Return the (X, Y) coordinate for the center point of the cell that contains the specified text.  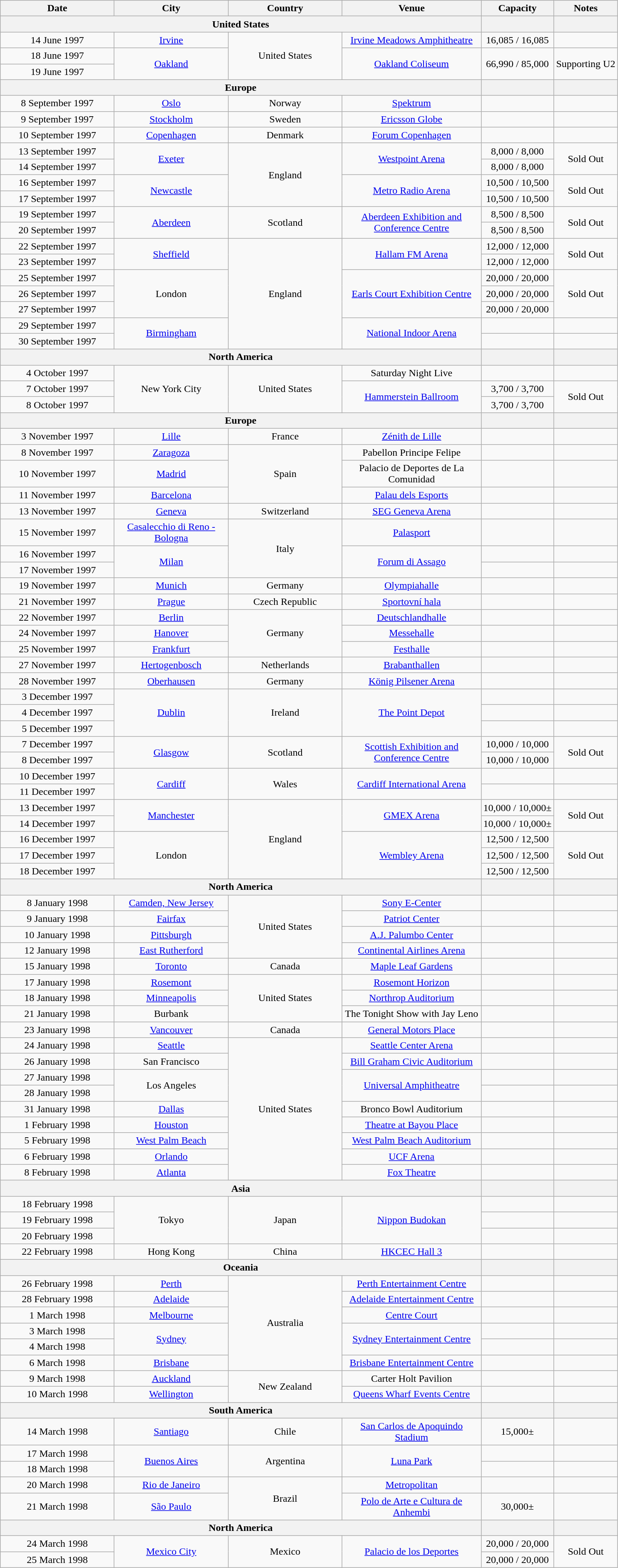
Date (57, 8)
18 March 1998 (57, 1469)
Czech Republic (285, 602)
5 December 1997 (57, 729)
20 September 1997 (57, 230)
Fox Theatre (411, 1172)
8 January 1998 (57, 903)
Dallas (171, 1109)
17 January 1998 (57, 982)
15 November 1997 (57, 532)
4 December 1997 (57, 712)
Centre Court (411, 1315)
Wales (285, 784)
8 October 1997 (57, 404)
14 March 1998 (57, 1431)
SEG Geneva Arena (411, 511)
Polo de Arte e Cultura de Anhembi (411, 1506)
4 October 1997 (57, 373)
Frankfurt (171, 649)
Milan (171, 562)
25 March 1998 (57, 1560)
France (285, 436)
Glasgow (171, 752)
Irvine (171, 40)
Minneapolis (171, 998)
Spektrum (411, 103)
Switzerland (285, 511)
National Indoor Arena (411, 333)
Netherlands (285, 665)
Copenhagen (171, 135)
Melbourne (171, 1315)
New Zealand (285, 1386)
23 September 1997 (57, 262)
Metro Radio Arena (411, 190)
10 January 1998 (57, 934)
São Paulo (171, 1506)
Aberdeen (171, 222)
Asia (241, 1188)
8 February 1998 (57, 1172)
Sportovní hala (411, 602)
Rio de Janeiro (171, 1485)
Messehalle (411, 633)
13 November 1997 (57, 511)
Stockholm (171, 119)
Argentina (285, 1461)
Sydney Entertainment Centre (411, 1339)
Casalecchio di Reno - Bologna (171, 532)
21 January 1998 (57, 1014)
Houston (171, 1125)
Hong Kong (171, 1252)
West Palm Beach Auditorium (411, 1141)
31 January 1998 (57, 1109)
18 January 1998 (57, 998)
13 December 1997 (57, 808)
19 June 1997 (57, 72)
Wembley Arena (411, 855)
Patriot Center (411, 919)
Barcelona (171, 495)
30 September 1997 (57, 341)
Atlanta (171, 1172)
Irvine Meadows Amphitheatre (411, 40)
Continental Airlines Arena (411, 950)
Camden, New Jersey (171, 903)
Forum Copenhagen (411, 135)
27 January 1998 (57, 1077)
Aberdeen Exhibition and Conference Centre (411, 222)
16 September 1997 (57, 182)
Bronco Bowl Auditorium (411, 1109)
The Tonight Show with Jay Leno (411, 1014)
18 June 1997 (57, 56)
Venue (411, 8)
Notes (586, 8)
West Palm Beach (171, 1141)
Munich (171, 586)
Birmingham (171, 333)
Luna Park (411, 1461)
Bill Graham Civic Auditorium (411, 1061)
Vancouver (171, 1030)
Mexico City (171, 1552)
22 February 1998 (57, 1252)
König Pilsener Arena (411, 681)
The Point Depot (411, 712)
Prague (171, 602)
Chile (285, 1431)
24 March 1998 (57, 1544)
19 September 1997 (57, 215)
Oslo (171, 103)
24 January 1998 (57, 1046)
City (171, 8)
Adelaide Entertainment Centre (411, 1299)
Los Angeles (171, 1085)
Cardiff (171, 784)
16,085 / 16,085 (517, 40)
UCF Arena (411, 1156)
21 March 1998 (57, 1506)
Perth (171, 1283)
General Motors Place (411, 1030)
Deutschlandhalle (411, 617)
Metropolitan (411, 1485)
1 March 1998 (57, 1315)
Tokyo (171, 1220)
15 January 1998 (57, 966)
Olympiahalle (411, 586)
Palacio de los Deportes (411, 1552)
Sydney (171, 1339)
East Rutherford (171, 950)
Ericsson Globe (411, 119)
Cardiff International Arena (411, 784)
Oakland Coliseum (411, 64)
Lille (171, 436)
Italy (285, 548)
Rosemont Horizon (411, 982)
Carter Holt Pavilion (411, 1378)
Oakland (171, 64)
Exeter (171, 159)
Capacity (517, 8)
15,000± (517, 1431)
Theatre at Bayou Place (411, 1125)
San Francisco (171, 1061)
8 September 1997 (57, 103)
27 November 1997 (57, 665)
Newcastle (171, 190)
Dublin (171, 712)
Palacio de Deportes de La Comunidad (411, 474)
Madrid (171, 474)
13 September 1997 (57, 151)
Maple Leaf Gardens (411, 966)
China (285, 1252)
Manchester (171, 816)
Zaragoza (171, 452)
8 November 1997 (57, 452)
4 March 1998 (57, 1347)
21 November 1997 (57, 602)
6 February 1998 (57, 1156)
26 September 1997 (57, 294)
10 November 1997 (57, 474)
28 November 1997 (57, 681)
20 March 1998 (57, 1485)
Supporting U2 (586, 64)
Brisbane (171, 1363)
3 March 1998 (57, 1331)
New York City (171, 389)
Nippon Budokan (411, 1220)
Festhalle (411, 649)
25 November 1997 (57, 649)
Denmark (285, 135)
20 February 1998 (57, 1236)
Burbank (171, 1014)
Mexico (285, 1552)
Japan (285, 1220)
HKCEC Hall 3 (411, 1252)
Oceania (241, 1268)
Hammerstein Ballroom (411, 397)
17 December 1997 (57, 855)
9 January 1998 (57, 919)
Adelaide (171, 1299)
Brabanthallen (411, 665)
Northrop Auditorium (411, 998)
Universal Amphitheatre (411, 1085)
66,990 / 85,000 (517, 64)
Saturday Night Live (411, 373)
18 December 1997 (57, 871)
Auckland (171, 1378)
11 November 1997 (57, 495)
10 December 1997 (57, 776)
Geneva (171, 511)
1 February 1998 (57, 1125)
11 December 1997 (57, 792)
Rosemont (171, 982)
17 November 1997 (57, 570)
28 January 1998 (57, 1093)
Berlin (171, 617)
28 February 1998 (57, 1299)
Seattle Center Arena (411, 1046)
14 December 1997 (57, 824)
Palasport (411, 532)
San Carlos de Apoquindo Stadium (411, 1431)
Hanover (171, 633)
Sheffield (171, 254)
3 November 1997 (57, 436)
Earls Court Exhibition Centre (411, 294)
Toronto (171, 966)
18 February 1998 (57, 1204)
7 October 1997 (57, 389)
30,000± (517, 1506)
19 November 1997 (57, 586)
17 September 1997 (57, 199)
26 February 1998 (57, 1283)
Pittsburgh (171, 934)
Perth Entertainment Centre (411, 1283)
Scottish Exhibition and Conference Centre (411, 752)
10 September 1997 (57, 135)
16 December 1997 (57, 839)
6 March 1998 (57, 1363)
27 September 1997 (57, 310)
7 December 1997 (57, 744)
Seattle (171, 1046)
19 February 1998 (57, 1220)
Westpoint Arena (411, 159)
Brazil (285, 1498)
A.J. Palumbo Center (411, 934)
Buenos Aires (171, 1461)
24 November 1997 (57, 633)
17 March 1998 (57, 1453)
16 November 1997 (57, 554)
Sweden (285, 119)
Wellington (171, 1394)
23 January 1998 (57, 1030)
Australia (285, 1323)
14 June 1997 (57, 40)
9 September 1997 (57, 119)
10 March 1998 (57, 1394)
Santiago (171, 1431)
Sony E-Center (411, 903)
Palau dels Esports (411, 495)
Country (285, 8)
9 March 1998 (57, 1378)
Spain (285, 473)
22 September 1997 (57, 246)
Oberhausen (171, 681)
22 November 1997 (57, 617)
Norway (285, 103)
Zénith de Lille (411, 436)
26 January 1998 (57, 1061)
Orlando (171, 1156)
14 September 1997 (57, 167)
8 December 1997 (57, 760)
Hallam FM Arena (411, 254)
25 September 1997 (57, 278)
29 September 1997 (57, 325)
5 February 1998 (57, 1141)
Brisbane Entertainment Centre (411, 1363)
GMEX Arena (411, 816)
Forum di Assago (411, 562)
South America (241, 1410)
Queens Wharf Events Centre (411, 1394)
Hertogenbosch (171, 665)
Pabellon Principe Felipe (411, 452)
12 January 1998 (57, 950)
Fairfax (171, 919)
3 December 1997 (57, 697)
Ireland (285, 712)
